Detect which cell encompasses the target text, then output its (x, y) center coordinate. 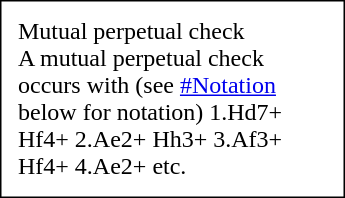
Mutual perpetual check A mutual perpetual check occurs with (see #Notation below for notation) 1.Hd7+ Hf4+ 2.Ae2+ Hh3+ 3.Af3+ Hf4+ 4.Ae2+ etc. (172, 98)
